Identify which cell holds the provided text, then report its (X, Y) central coordinate. 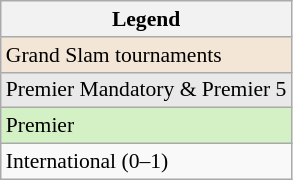
Legend (146, 19)
Premier Mandatory & Premier 5 (146, 90)
Premier (146, 126)
International (0–1) (146, 162)
Grand Slam tournaments (146, 55)
